For the text-containing cell, return its midpoint in (x, y) coordinate format. 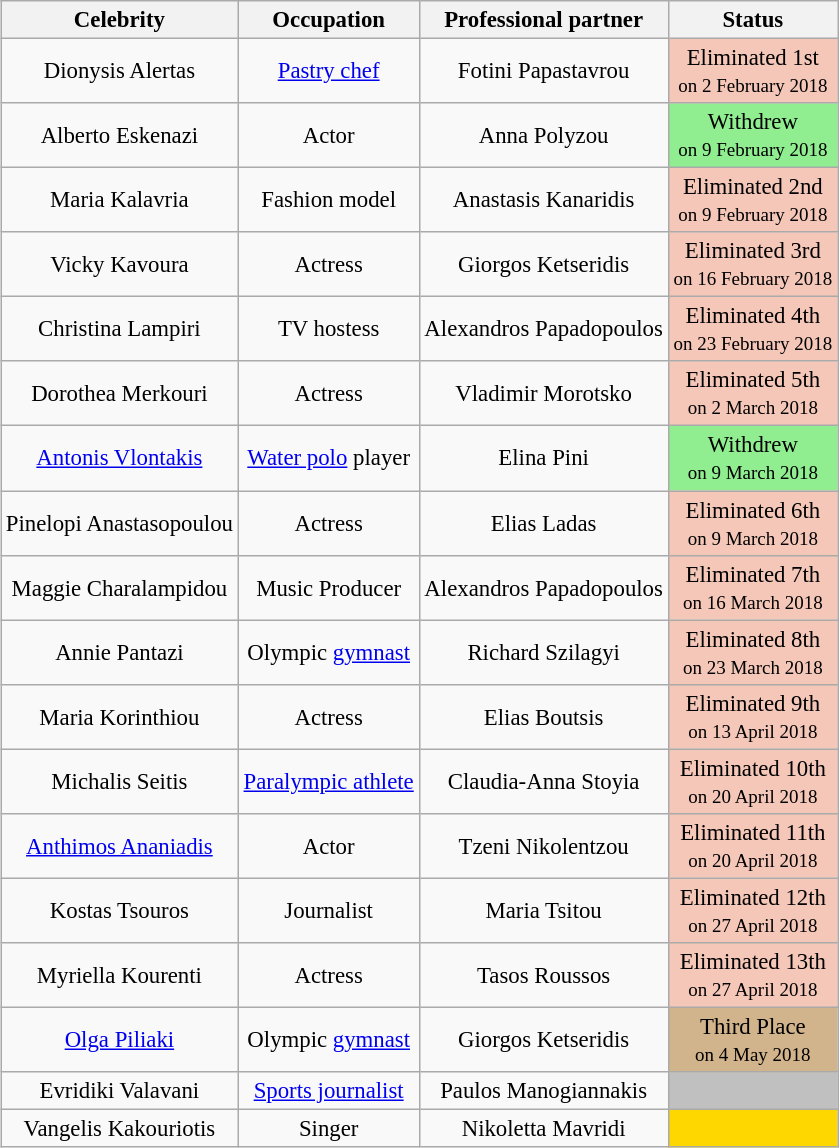
Anna Polyzou (544, 136)
Maggie Charalampidou (119, 588)
Anastasis Kanaridis (544, 200)
Vicky Kavoura (119, 264)
Elias Ladas (544, 522)
TV hostess (328, 330)
Fotini Papastavrou (544, 70)
Singer (328, 1128)
Elina Pini (544, 458)
Vladimir Morotsko (544, 394)
Third Placeon 4 May 2018 (752, 1040)
Annie Pantazi (119, 652)
Maria Tsitou (544, 910)
Pastry chef (328, 70)
Eliminated 5thon 2 March 2018 (752, 394)
Maria Korinthiou (119, 716)
Tasos Roussos (544, 976)
Michalis Seitis (119, 782)
Fashion model (328, 200)
Water polo player (328, 458)
Eliminated 13thon 27 April 2018 (752, 976)
Pinelopi Anastasopoulou (119, 522)
Celebrity (119, 20)
Vangelis Kakouriotis (119, 1128)
Claudia-Anna Stoyia (544, 782)
Music Producer (328, 588)
Eliminated 3rdon 16 February 2018 (752, 264)
Eliminated 10thon 20 April 2018 (752, 782)
Maria Kalavria (119, 200)
Withdrewon 9 March 2018 (752, 458)
Alberto Eskenazi (119, 136)
Eliminated 8thon 23 March 2018 (752, 652)
Journalist (328, 910)
Eliminated 12thon 27 April 2018 (752, 910)
Eliminated 4thon 23 February 2018 (752, 330)
Withdrewon 9 February 2018 (752, 136)
Occupation (328, 20)
Dionysis Alertas (119, 70)
Elias Boutsis (544, 716)
Kostas Tsouros (119, 910)
Paralympic athlete (328, 782)
Myriella Kourenti (119, 976)
Eliminated 6thon 9 March 2018 (752, 522)
Paulos Manogiannakis (544, 1091)
Status (752, 20)
Eliminated 7thon 16 March 2018 (752, 588)
Professional partner (544, 20)
Eliminated 9thon 13 April 2018 (752, 716)
Nikoletta Mavridi (544, 1128)
Dorothea Merkouri (119, 394)
Olga Piliaki (119, 1040)
Evridiki Valavani (119, 1091)
Eliminated 2ndon 9 February 2018 (752, 200)
Richard Szilagyi (544, 652)
Tzeni Nikolentzou (544, 846)
Eliminated 11thon 20 April 2018 (752, 846)
Sports journalist (328, 1091)
Christina Lampiri (119, 330)
Anthimos Ananiadis (119, 846)
Eliminated 1ston 2 February 2018 (752, 70)
Antonis Vlontakis (119, 458)
